Search for the cell housing the specified text and yield its (X, Y) center coordinate. 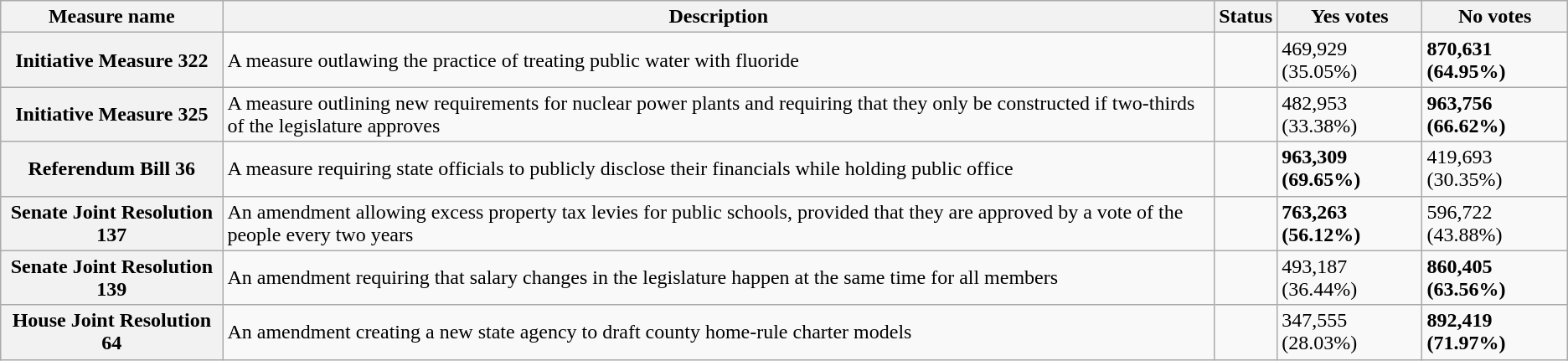
Initiative Measure 325 (112, 114)
Initiative Measure 322 (112, 60)
963,309 (69.65%) (1350, 169)
Referendum Bill 36 (112, 169)
A measure outlawing the practice of treating public water with fluoride (719, 60)
An amendment creating a new state agency to draft county home-rule charter models (719, 332)
596,722 (43.88%) (1494, 223)
House Joint Resolution 64 (112, 332)
469,929 (35.05%) (1350, 60)
482,953 (33.38%) (1350, 114)
419,693 (30.35%) (1494, 169)
763,263 (56.12%) (1350, 223)
Senate Joint Resolution 137 (112, 223)
Status (1246, 17)
Description (719, 17)
493,187 (36.44%) (1350, 278)
An amendment requiring that salary changes in the legislature happen at the same time for all members (719, 278)
892,419 (71.97%) (1494, 332)
An amendment allowing excess property tax levies for public schools, provided that they are approved by a vote of the people every two years (719, 223)
No votes (1494, 17)
Measure name (112, 17)
963,756 (66.62%) (1494, 114)
A measure outlining new requirements for nuclear power plants and requiring that they only be constructed if two-thirds of the legislature approves (719, 114)
Yes votes (1350, 17)
860,405 (63.56%) (1494, 278)
870,631 (64.95%) (1494, 60)
A measure requiring state officials to publicly disclose their financials while holding public office (719, 169)
Senate Joint Resolution 139 (112, 278)
347,555 (28.03%) (1350, 332)
